Identify which cell holds the provided text, then report its (X, Y) central coordinate. 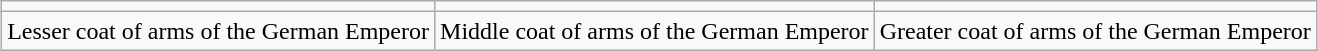
Middle coat of arms of the German Emperor (655, 31)
Greater coat of arms of the German Emperor (1095, 31)
Lesser coat of arms of the German Emperor (218, 31)
